Return (x, y) of the center of cell containing provided text 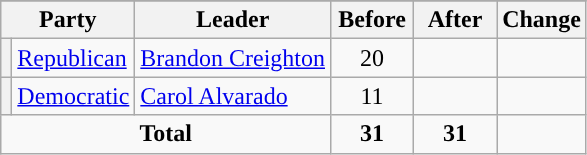
Change (542, 20)
Leader (233, 20)
Brandon Creighton (233, 58)
After (456, 20)
Republican (74, 58)
Party (68, 20)
Carol Alvarado (233, 96)
Before (372, 20)
Democratic (74, 96)
11 (372, 96)
20 (372, 58)
Total (166, 134)
